From the cell containing the given text, extract its center point as [x, y] coordinate. 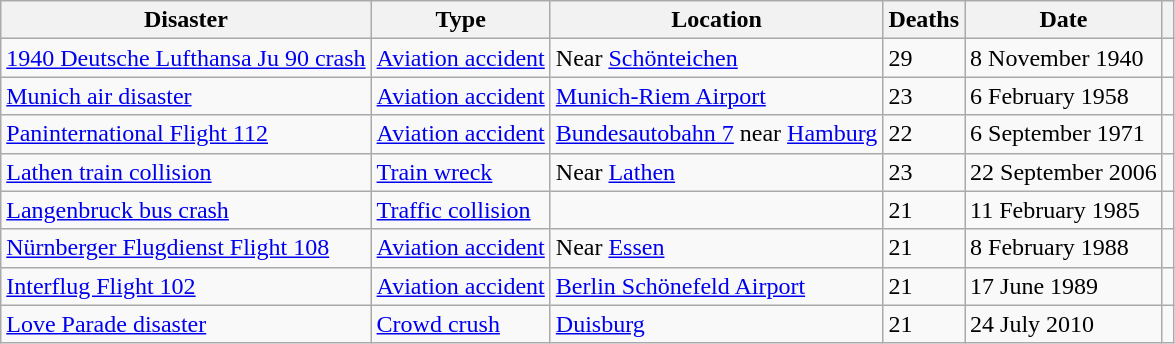
Love Parade disaster [186, 324]
Paninternational Flight 112 [186, 134]
Munich air disaster [186, 96]
Near Schönteichen [716, 58]
Munich-Riem Airport [716, 96]
Type [460, 20]
24 July 2010 [1064, 324]
Interflug Flight 102 [186, 286]
22 September 2006 [1064, 172]
8 November 1940 [1064, 58]
Traffic collision [460, 210]
Crowd crush [460, 324]
Nürnberger Flugdienst Flight 108 [186, 248]
22 [924, 134]
Date [1064, 20]
Train wreck [460, 172]
Berlin Schönefeld Airport [716, 286]
6 September 1971 [1064, 134]
29 [924, 58]
17 June 1989 [1064, 286]
1940 Deutsche Lufthansa Ju 90 crash [186, 58]
11 February 1985 [1064, 210]
Bundesautobahn 7 near Hamburg [716, 134]
8 February 1988 [1064, 248]
Near Lathen [716, 172]
Deaths [924, 20]
Disaster [186, 20]
Near Essen [716, 248]
Lathen train collision [186, 172]
Duisburg [716, 324]
Langenbruck bus crash [186, 210]
6 February 1958 [1064, 96]
Location [716, 20]
